Detect which cell encompasses the target text, then output its (X, Y) center coordinate. 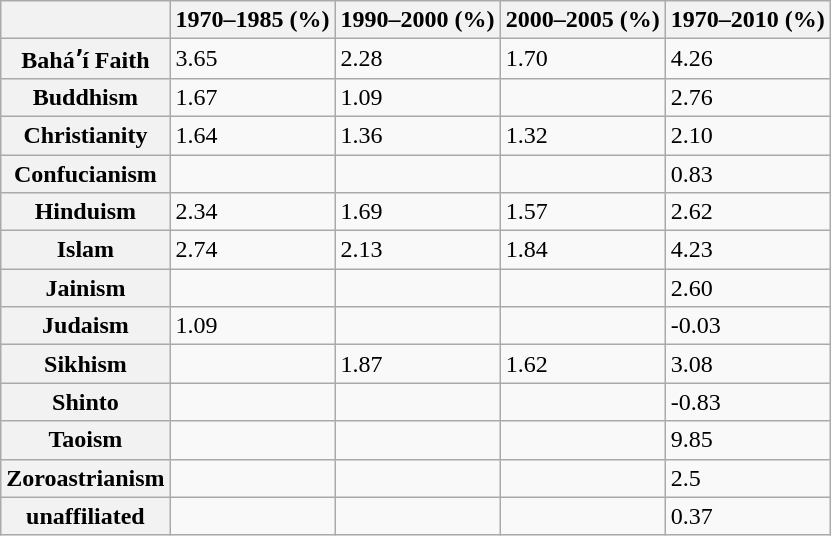
Zoroastrianism (86, 478)
1.87 (418, 364)
Buddhism (86, 97)
Jainism (86, 288)
1.67 (252, 97)
0.83 (748, 173)
4.23 (748, 250)
3.08 (748, 364)
1970–1985 (%) (252, 20)
2.13 (418, 250)
Christianity (86, 135)
2.10 (748, 135)
2.60 (748, 288)
0.37 (748, 516)
Taoism (86, 440)
1.70 (582, 59)
2.62 (748, 212)
3.65 (252, 59)
2.74 (252, 250)
2.5 (748, 478)
1970–2010 (%) (748, 20)
unaffiliated (86, 516)
Baháʼí Faith (86, 59)
2.34 (252, 212)
1.36 (418, 135)
2.28 (418, 59)
Hinduism (86, 212)
2.76 (748, 97)
1990–2000 (%) (418, 20)
-0.03 (748, 326)
Islam (86, 250)
9.85 (748, 440)
1.32 (582, 135)
Sikhism (86, 364)
Confucianism (86, 173)
1.69 (418, 212)
1.84 (582, 250)
-0.83 (748, 402)
1.62 (582, 364)
4.26 (748, 59)
2000–2005 (%) (582, 20)
Judaism (86, 326)
Shinto (86, 402)
1.57 (582, 212)
1.64 (252, 135)
